Output the [X, Y] coordinate of the center of the cell containing the given text.  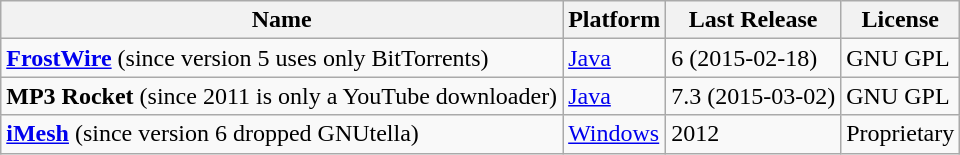
Windows [614, 134]
Proprietary [900, 134]
7.3 (2015-03-02) [754, 96]
FrostWire (since version 5 uses only BitTorrents) [282, 58]
2012 [754, 134]
iMesh (since version 6 dropped GNUtella) [282, 134]
Platform [614, 20]
Last Release [754, 20]
License [900, 20]
Name [282, 20]
MP3 Rocket (since 2011 is only a YouTube downloader) [282, 96]
6 (2015-02-18) [754, 58]
